Determine the (x, y) coordinate at the center of the cell enclosing the given text.  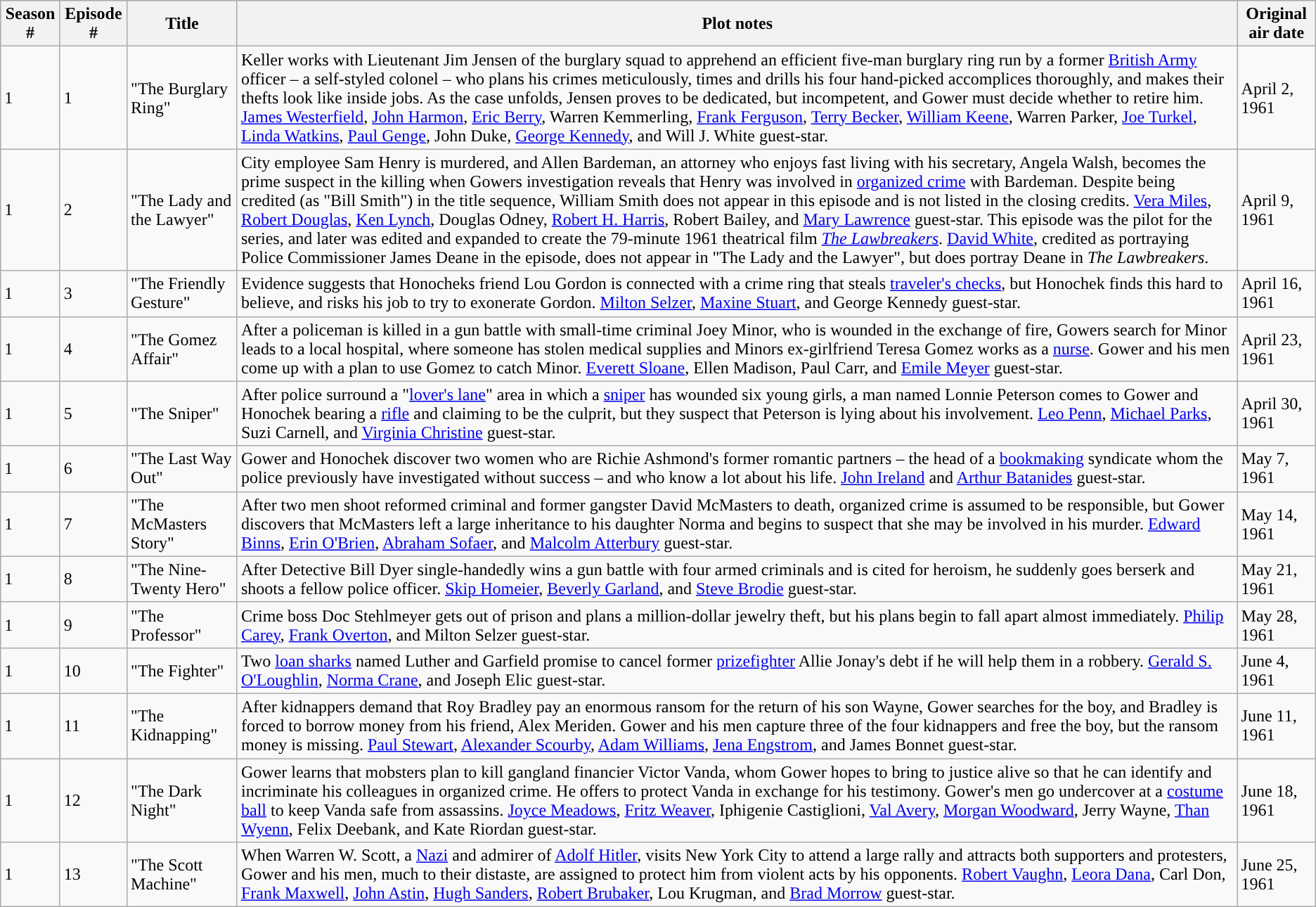
"The Friendly Gesture" (183, 294)
Plot notes (737, 24)
May 7, 1961 (1277, 468)
"The Last Way Out" (183, 468)
6 (93, 468)
7 (93, 524)
11 (93, 726)
"The Dark Night" (183, 800)
April 16, 1961 (1277, 294)
12 (93, 800)
13 (93, 875)
8 (93, 579)
June 18, 1961 (1277, 800)
"The Fighter" (183, 671)
"The Gomez Affair" (183, 349)
"The Sniper" (183, 413)
Episode # (93, 24)
May 14, 1961 (1277, 524)
"The Lady and the Lawyer" (183, 210)
June 11, 1961 (1277, 726)
"The Kidnapping" (183, 726)
April 9, 1961 (1277, 210)
"The McMasters Story" (183, 524)
4 (93, 349)
"The Nine-Twenty Hero" (183, 579)
"The Burglary Ring" (183, 98)
Original air date (1277, 24)
5 (93, 413)
Title (183, 24)
"The Professor" (183, 624)
Season # (31, 24)
2 (93, 210)
9 (93, 624)
June 25, 1961 (1277, 875)
April 30, 1961 (1277, 413)
June 4, 1961 (1277, 671)
"The Scott Machine" (183, 875)
10 (93, 671)
April 2, 1961 (1277, 98)
May 28, 1961 (1277, 624)
3 (93, 294)
April 23, 1961 (1277, 349)
May 21, 1961 (1277, 579)
